Pinpoint the cell where the given text exists, returning its (X, Y) midpoint coordinate. 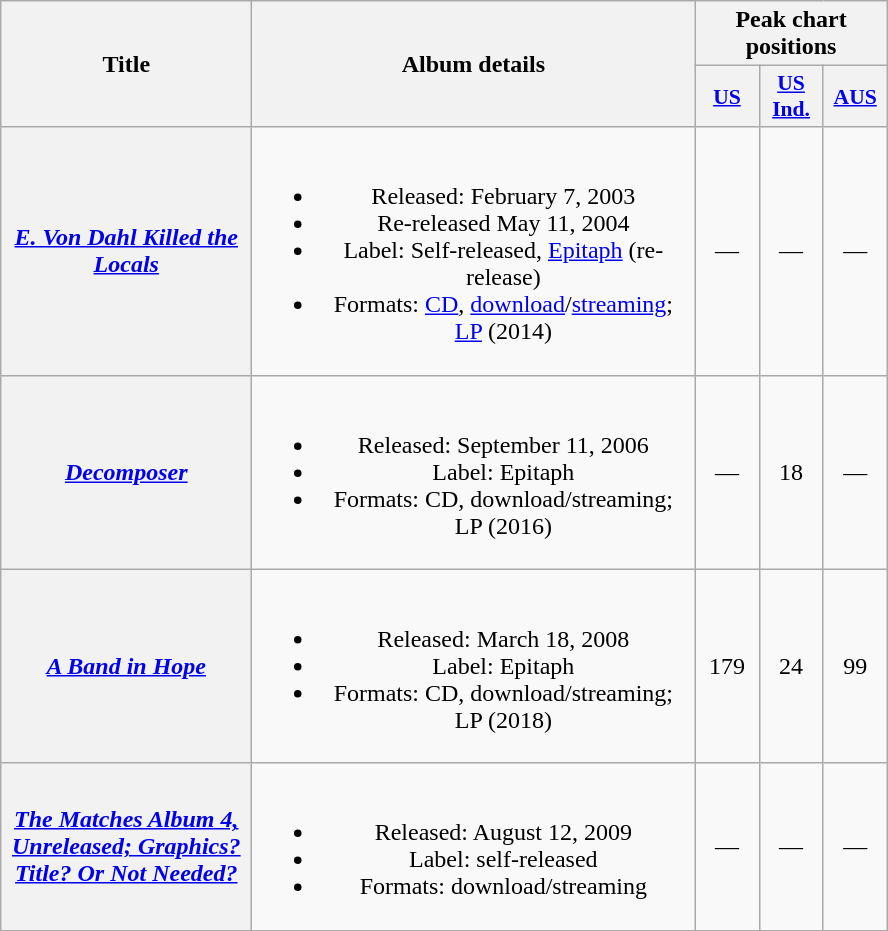
US (727, 96)
Released: February 7, 2003Re-released May 11, 2004Label: Self-released, Epitaph (re-release)Formats: CD, download/streaming; LP (2014) (474, 251)
The Matches Album 4, Unreleased; Graphics? Title? Or Not Needed? (126, 846)
AUS (855, 96)
18 (791, 472)
24 (791, 666)
Released: March 18, 2008Label: EpitaphFormats: CD, download/streaming; LP (2018) (474, 666)
E. Von Dahl Killed the Locals (126, 251)
Peak chart positions (791, 34)
A Band in Hope (126, 666)
Decomposer (126, 472)
US Ind. (791, 96)
Title (126, 64)
99 (855, 666)
179 (727, 666)
Album details (474, 64)
Released: August 12, 2009Label: self-releasedFormats: download/streaming (474, 846)
Released: September 11, 2006Label: EpitaphFormats: CD, download/streaming; LP (2016) (474, 472)
